Locate the cell with the specified text and output its (X, Y) center coordinate. 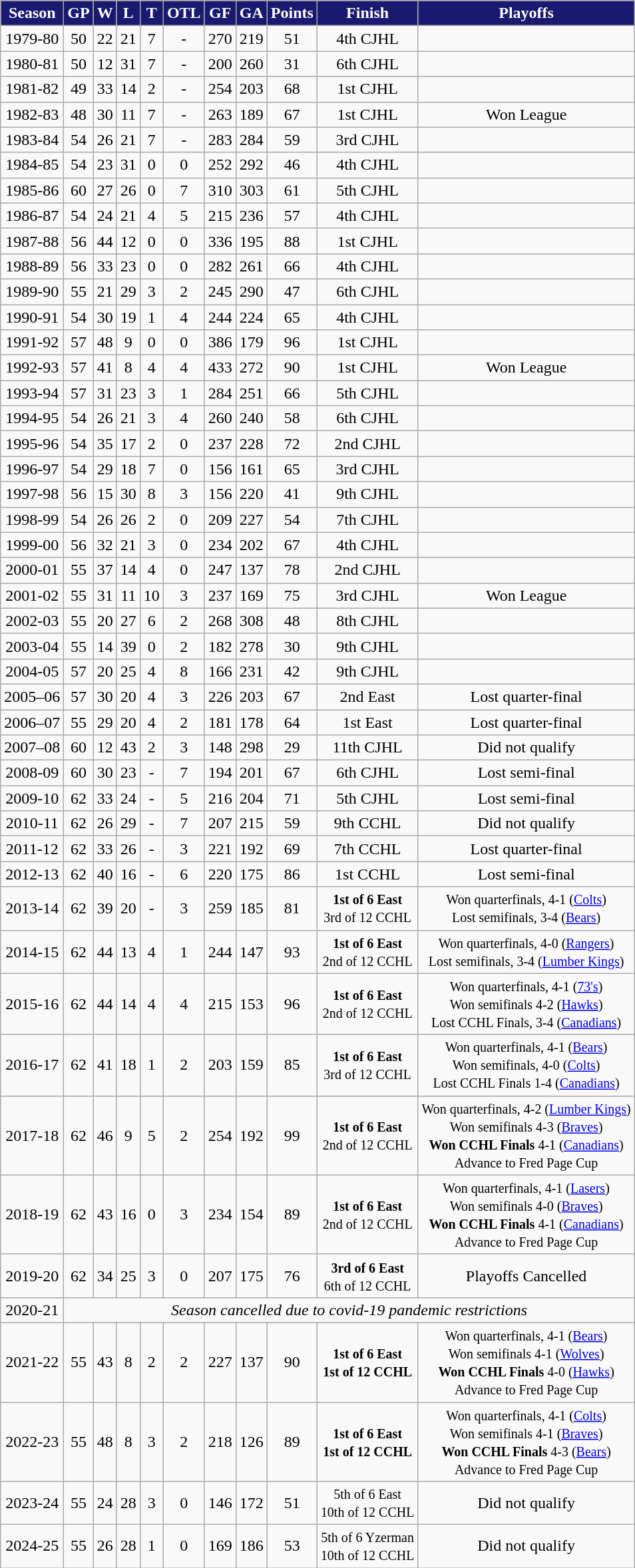
88 (292, 241)
99 (292, 1135)
2010-11 (32, 824)
5th of 6 Yzerman10th of 12 CCHL (367, 1546)
219 (252, 39)
386 (220, 343)
179 (252, 343)
154 (252, 1215)
1991-92 (32, 343)
Won quarterfinals, 4-2 (Lumber Kings)Won semifinals 4-3 (Braves)Won CCHL Finals 4-1 (Canadians)Advance to Fred Page Cup (526, 1135)
2018-19 (32, 1215)
Finish (367, 13)
282 (220, 266)
1992-93 (32, 368)
290 (252, 291)
2011-12 (32, 849)
261 (252, 266)
1994-95 (32, 418)
228 (252, 444)
Won quarterfinals, 4-1 (Colts)Won semifinals 4-1 (Braves)Won CCHL Finals 4-3 (Bears)Advance to Fred Page Cup (526, 1442)
Season cancelled due to covid-19 pandemic restrictions (349, 1310)
202 (252, 545)
1996-97 (32, 469)
310 (220, 190)
147 (252, 951)
L (128, 13)
OTL (184, 13)
72 (292, 444)
Won quarterfinals, 4-1 (Colts)Lost semifinals, 3-4 (Bears) (526, 909)
218 (220, 1442)
81 (292, 909)
Won quarterfinals, 4-0 (Rangers)Lost semifinals, 3-4 (Lumber Kings) (526, 951)
1985-86 (32, 190)
2004-05 (32, 671)
2017-18 (32, 1135)
Won quarterfinals, 4-1 (Bears)Won semifinals 4-1 (Wolves)Won CCHL Finals 4-0 (Hawks)Advance to Fred Page Cup (526, 1362)
308 (252, 621)
2009-10 (32, 798)
GA (252, 13)
2007–08 (32, 748)
2008-09 (32, 773)
181 (220, 722)
161 (252, 469)
1984-85 (32, 165)
185 (252, 909)
189 (252, 114)
224 (252, 317)
194 (220, 773)
40 (105, 874)
166 (220, 671)
1st East (367, 722)
270 (220, 39)
93 (292, 951)
W (105, 13)
2013-14 (32, 909)
1999-00 (32, 545)
37 (105, 570)
76 (292, 1276)
49 (79, 89)
226 (220, 697)
1982-83 (32, 114)
283 (220, 140)
Points (292, 13)
153 (252, 1004)
195 (252, 241)
263 (220, 114)
2012-13 (32, 874)
2020-21 (32, 1310)
272 (252, 368)
148 (220, 748)
216 (220, 798)
186 (252, 1546)
78 (292, 570)
433 (220, 368)
1989-90 (32, 291)
2015-16 (32, 1004)
71 (292, 798)
1995-96 (32, 444)
236 (252, 216)
53 (292, 1546)
75 (292, 595)
1997-98 (32, 494)
GF (220, 13)
68 (292, 89)
15 (105, 494)
2022-23 (32, 1442)
268 (220, 621)
64 (292, 722)
1993-94 (32, 393)
Won quarterfinals, 4-1 (73's)Won semifinals 4-2 (Hawks)Lost CCHL Finals, 3-4 (Canadians) (526, 1004)
85 (292, 1065)
2001-02 (32, 595)
2016-17 (32, 1065)
5th of 6 East10th of 12 CCHL (367, 1503)
7th CCHL (367, 849)
13 (128, 951)
292 (252, 165)
47 (292, 291)
200 (220, 64)
252 (220, 165)
2000-01 (32, 570)
1981-82 (32, 89)
1987-88 (32, 241)
T (152, 13)
2006–07 (32, 722)
3rd of 6 East6th of 12 CCHL (367, 1276)
61 (292, 190)
22 (105, 39)
182 (220, 646)
1998-99 (32, 520)
259 (220, 909)
2024-25 (32, 1546)
1990-91 (32, 317)
303 (252, 190)
2003-04 (32, 646)
34 (105, 1276)
32 (105, 545)
2021-22 (32, 1362)
1983-84 (32, 140)
240 (252, 418)
Won quarterfinals, 4-1 (Lasers)Won semifinals 4-0 (Braves)Won CCHL Finals 4-1 (Canadians)Advance to Fred Page Cup (526, 1215)
9th CCHL (367, 824)
336 (220, 241)
Won quarterfinals, 4-1 (Bears)Won semifinals, 4-0 (Colts)Lost CCHL Finals 1-4 (Canadians) (526, 1065)
35 (105, 444)
7th CJHL (367, 520)
1980-81 (32, 64)
247 (220, 570)
2nd East (367, 697)
178 (252, 722)
2005–06 (32, 697)
86 (292, 874)
2002-03 (32, 621)
278 (252, 646)
251 (252, 393)
298 (252, 748)
245 (220, 291)
201 (252, 773)
209 (220, 520)
204 (252, 798)
GP (79, 13)
Playoffs (526, 13)
2023-24 (32, 1503)
1st CCHL (367, 874)
42 (292, 671)
8th CJHL (367, 621)
126 (252, 1442)
10 (152, 595)
Playoffs Cancelled (526, 1276)
231 (252, 671)
11th CJHL (367, 748)
159 (252, 1065)
2014-15 (32, 951)
19 (128, 317)
1979-80 (32, 39)
172 (252, 1503)
221 (220, 849)
146 (220, 1503)
58 (292, 418)
1986-87 (32, 216)
17 (128, 444)
Season (32, 13)
1988-89 (32, 266)
69 (292, 849)
2019-20 (32, 1276)
